Locate the cell with the specified text and output its (x, y) center coordinate. 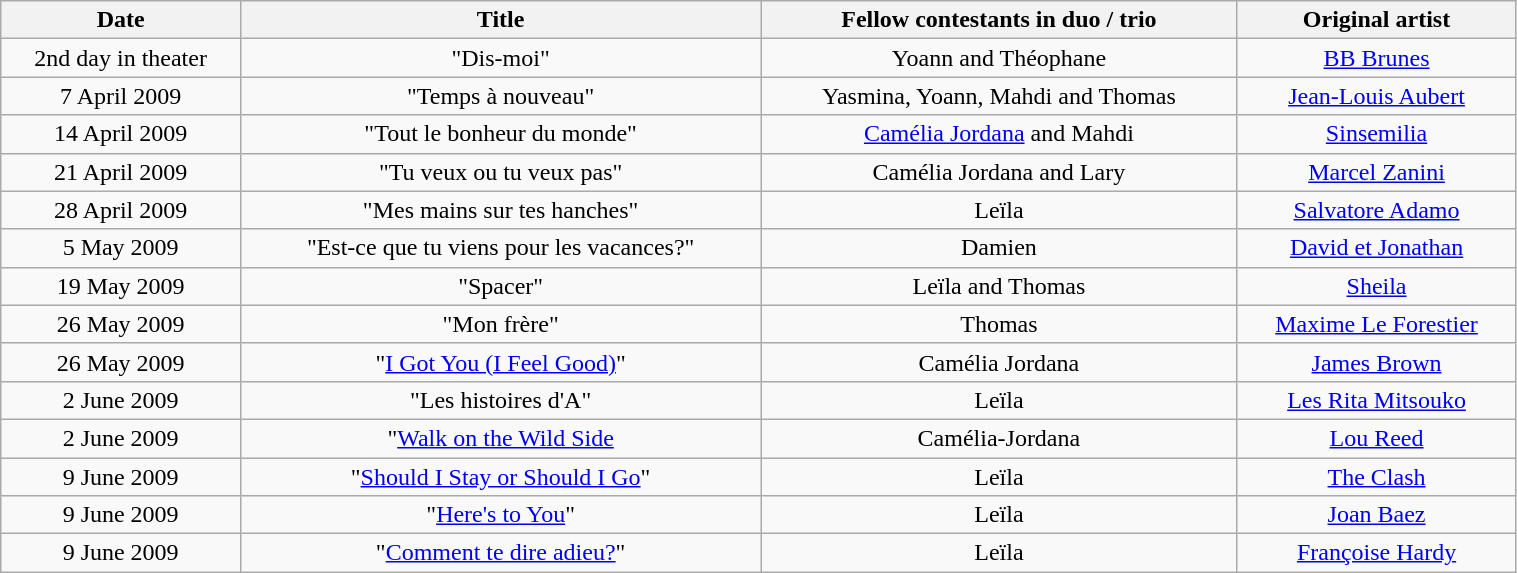
Maxime Le Forestier (1376, 324)
Sheila (1376, 286)
James Brown (1376, 362)
Date (121, 20)
"Here's to You" (501, 515)
Les Rita Mitsouko (1376, 400)
Lou Reed (1376, 438)
Françoise Hardy (1376, 553)
Damien (999, 248)
2nd day in theater (121, 58)
5 May 2009 (121, 248)
BB Brunes (1376, 58)
Leïla and Thomas (999, 286)
Camélia-Jordana (999, 438)
Thomas (999, 324)
"Comment te dire adieu?" (501, 553)
"Mes mains sur tes hanches" (501, 210)
Camélia Jordana and Mahdi (999, 134)
"Walk on the Wild Side (501, 438)
Camélia Jordana (999, 362)
Joan Baez (1376, 515)
The Clash (1376, 477)
Camélia Jordana and Lary (999, 172)
Title (501, 20)
"Temps à nouveau" (501, 96)
28 April 2009 (121, 210)
21 April 2009 (121, 172)
Sinsemilia (1376, 134)
Fellow contestants in duo / trio (999, 20)
Salvatore Adamo (1376, 210)
"Tu veux ou tu veux pas" (501, 172)
Original artist (1376, 20)
"Est-ce que tu viens pour les vacances?" (501, 248)
"Dis-moi" (501, 58)
"I Got You (I Feel Good)" (501, 362)
Jean-Louis Aubert (1376, 96)
Yasmina, Yoann, Mahdi and Thomas (999, 96)
Yoann and Théophane (999, 58)
"Tout le bonheur du monde" (501, 134)
"Should I Stay or Should I Go" (501, 477)
"Mon frère" (501, 324)
14 April 2009 (121, 134)
Marcel Zanini (1376, 172)
19 May 2009 (121, 286)
7 April 2009 (121, 96)
"Les histoires d'A" (501, 400)
David et Jonathan (1376, 248)
"Spacer" (501, 286)
